Identify which cell holds the provided text, then report its [x, y] central coordinate. 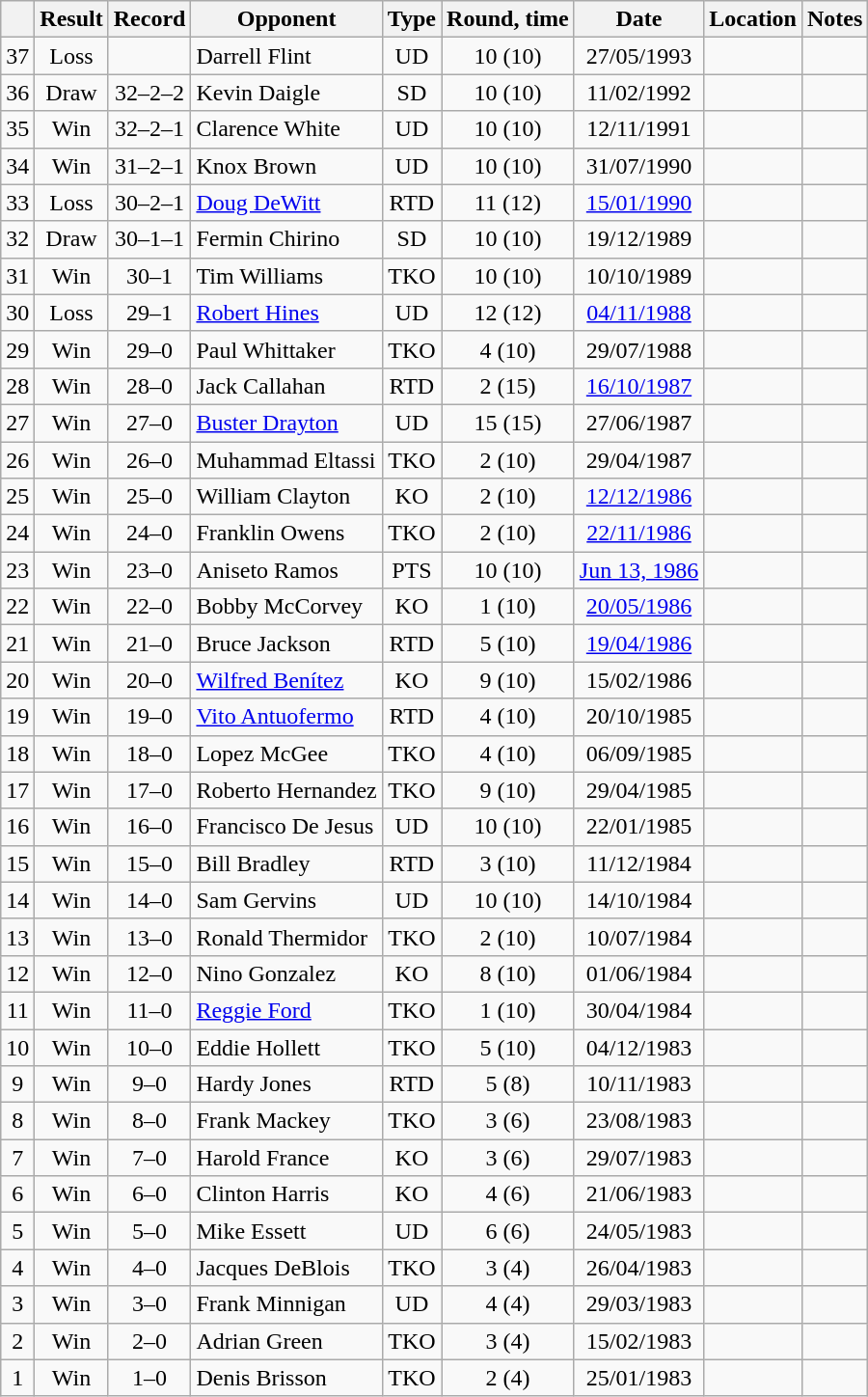
24 [17, 534]
21/06/1983 [638, 1194]
Round, time [508, 19]
36 [17, 93]
18–0 [149, 753]
Wilfred Benítez [286, 680]
29–1 [149, 313]
3 [17, 1304]
12 [17, 973]
Roberto Hernandez [286, 790]
Lopez McGee [286, 753]
12 (12) [508, 313]
30–1 [149, 276]
PTS [411, 570]
Franklin Owens [286, 534]
2 (15) [508, 386]
Reggie Ford [286, 1010]
Robert Hines [286, 313]
6–0 [149, 1194]
04/11/1988 [638, 313]
6 (6) [508, 1231]
Result [71, 19]
Darrell Flint [286, 56]
32–2–1 [149, 129]
Vito Antuofermo [286, 717]
29/07/1983 [638, 1158]
1 [17, 1378]
15/01/1990 [638, 203]
9–0 [149, 1084]
Location [753, 19]
29/04/1985 [638, 790]
23–0 [149, 570]
27/06/1987 [638, 423]
Frank Mackey [286, 1121]
15 (15) [508, 423]
4 (6) [508, 1194]
11–0 [149, 1010]
7–0 [149, 1158]
12–0 [149, 973]
30–2–1 [149, 203]
12/11/1991 [638, 129]
10–0 [149, 1047]
Date [638, 19]
20 [17, 680]
Bruce Jackson [286, 644]
31–2–1 [149, 166]
Francisco De Jesus [286, 827]
29/04/1987 [638, 460]
19/04/1986 [638, 644]
4 (4) [508, 1304]
8 [17, 1121]
Paul Whittaker [286, 349]
26 [17, 460]
24–0 [149, 534]
28 [17, 386]
29–0 [149, 349]
5–0 [149, 1231]
25/01/1983 [638, 1378]
Jack Callahan [286, 386]
Adrian Green [286, 1341]
Harold France [286, 1158]
30 [17, 313]
04/12/1983 [638, 1047]
30/04/1984 [638, 1010]
16–0 [149, 827]
5 [17, 1231]
37 [17, 56]
Frank Minnigan [286, 1304]
2–0 [149, 1341]
26–0 [149, 460]
2 (4) [508, 1378]
Muhammad Eltassi [286, 460]
Hardy Jones [286, 1084]
29/07/1988 [638, 349]
27 [17, 423]
20–0 [149, 680]
14 [17, 900]
Fermin Chirino [286, 239]
7 [17, 1158]
30–1–1 [149, 239]
Bill Bradley [286, 863]
16 [17, 827]
Bobby McCorvey [286, 607]
Jun 13, 1986 [638, 570]
15/02/1983 [638, 1341]
01/06/1984 [638, 973]
25–0 [149, 497]
Tim Williams [286, 276]
19–0 [149, 717]
Jacques DeBlois [286, 1268]
Kevin Daigle [286, 93]
35 [17, 129]
11 (12) [508, 203]
31 [17, 276]
23 [17, 570]
24/05/1983 [638, 1231]
21 [17, 644]
17–0 [149, 790]
Nino Gonzalez [286, 973]
10/11/1983 [638, 1084]
14–0 [149, 900]
1–0 [149, 1378]
22/01/1985 [638, 827]
Denis Brisson [286, 1378]
22–0 [149, 607]
Aniseto Ramos [286, 570]
21–0 [149, 644]
15–0 [149, 863]
20/05/1986 [638, 607]
Mike Essett [286, 1231]
13 [17, 937]
19 [17, 717]
3–0 [149, 1304]
10/10/1989 [638, 276]
28–0 [149, 386]
15/02/1986 [638, 680]
4–0 [149, 1268]
8 (10) [508, 973]
Sam Gervins [286, 900]
11/12/1984 [638, 863]
32–2–2 [149, 93]
34 [17, 166]
Clinton Harris [286, 1194]
Clarence White [286, 129]
23/08/1983 [638, 1121]
33 [17, 203]
14/10/1984 [638, 900]
19/12/1989 [638, 239]
11 [17, 1010]
15 [17, 863]
25 [17, 497]
10 [17, 1047]
Buster Drayton [286, 423]
27/05/1993 [638, 56]
22 [17, 607]
26/04/1983 [638, 1268]
Record [149, 19]
32 [17, 239]
29/03/1983 [638, 1304]
9 [17, 1084]
17 [17, 790]
22/11/1986 [638, 534]
6 [17, 1194]
12/12/1986 [638, 497]
29 [17, 349]
11/02/1992 [638, 93]
18 [17, 753]
Notes [834, 19]
10/07/1984 [638, 937]
Knox Brown [286, 166]
20/10/1985 [638, 717]
06/09/1985 [638, 753]
4 [17, 1268]
13–0 [149, 937]
16/10/1987 [638, 386]
Type [411, 19]
Doug DeWitt [286, 203]
31/07/1990 [638, 166]
3 (10) [508, 863]
27–0 [149, 423]
Eddie Hollett [286, 1047]
2 [17, 1341]
8–0 [149, 1121]
5 (8) [508, 1084]
Ronald Thermidor [286, 937]
William Clayton [286, 497]
Opponent [286, 19]
